Pinpoint the cell where the given text exists, returning its (X, Y) midpoint coordinate. 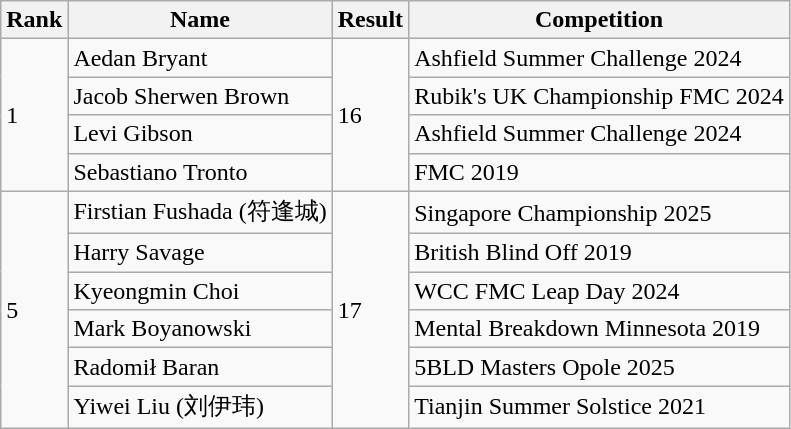
Radomił Baran (200, 367)
Competition (600, 20)
Result (370, 20)
17 (370, 310)
16 (370, 115)
Sebastiano Tronto (200, 172)
Singapore Championship 2025 (600, 212)
Rank (34, 20)
5BLD Masters Opole 2025 (600, 367)
Yiwei Liu (刘伊玮) (200, 408)
Mark Boyanowski (200, 329)
Tianjin Summer Solstice 2021 (600, 408)
Kyeongmin Choi (200, 291)
Name (200, 20)
1 (34, 115)
5 (34, 310)
WCC FMC Leap Day 2024 (600, 291)
Levi Gibson (200, 134)
Aedan Bryant (200, 58)
Mental Breakdown Minnesota 2019 (600, 329)
Rubik's UK Championship FMC 2024 (600, 96)
FMC 2019 (600, 172)
Jacob Sherwen Brown (200, 96)
Harry Savage (200, 253)
Firstian Fushada (符逢城) (200, 212)
British Blind Off 2019 (600, 253)
